Determine the [x, y] coordinate at the center of the cell enclosing the given text.  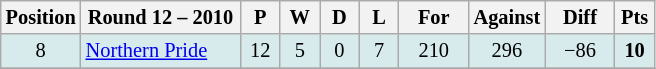
For [434, 17]
−86 [580, 51]
W [300, 17]
296 [508, 51]
8 [41, 51]
Diff [580, 17]
Position [41, 17]
5 [300, 51]
Northern Pride [161, 51]
P [260, 17]
L [379, 17]
210 [434, 51]
D [340, 17]
0 [340, 51]
Round 12 – 2010 [161, 17]
10 [635, 51]
12 [260, 51]
Against [508, 17]
7 [379, 51]
Pts [635, 17]
